Detect which cell encompasses the target text, then output its (X, Y) center coordinate. 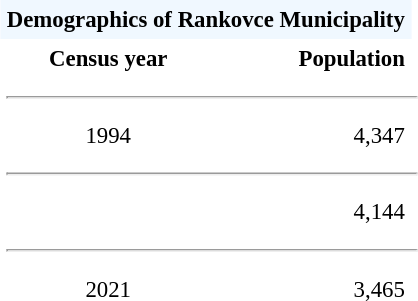
1994 (108, 136)
Census year (108, 58)
4,347 (314, 136)
Demographics of Rankovce Municipality (206, 20)
Population (314, 58)
4,144 (314, 212)
